Capture the cell that displays the provided text and extract its [X, Y] central coordinate. 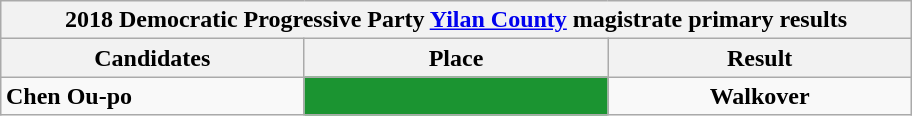
Place [456, 58]
Chen Ou-po [152, 96]
Result [760, 58]
Candidates [152, 58]
2018 Democratic Progressive Party Yilan County magistrate primary results [456, 20]
Walkover [760, 96]
